From the cell containing the given text, extract its center point as (X, Y) coordinate. 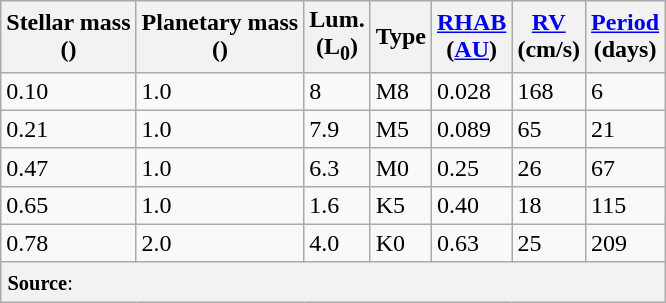
6 (626, 91)
67 (626, 167)
26 (549, 167)
0.47 (68, 167)
115 (626, 205)
209 (626, 243)
Source: (333, 282)
7.9 (337, 129)
8 (337, 91)
Type (400, 36)
K0 (400, 243)
0.25 (471, 167)
Period(days) (626, 36)
0.21 (68, 129)
4.0 (337, 243)
1.6 (337, 205)
0.78 (68, 243)
RV(cm/s) (549, 36)
RHAB(AU) (471, 36)
2.0 (220, 243)
0.089 (471, 129)
0.63 (471, 243)
Stellar mass() (68, 36)
Planetary mass() (220, 36)
25 (549, 243)
0.10 (68, 91)
Lum.(L0) (337, 36)
0.65 (68, 205)
M8 (400, 91)
M0 (400, 167)
M5 (400, 129)
21 (626, 129)
K5 (400, 205)
168 (549, 91)
65 (549, 129)
6.3 (337, 167)
18 (549, 205)
0.40 (471, 205)
0.028 (471, 91)
